Search for the cell housing the specified text and yield its (x, y) center coordinate. 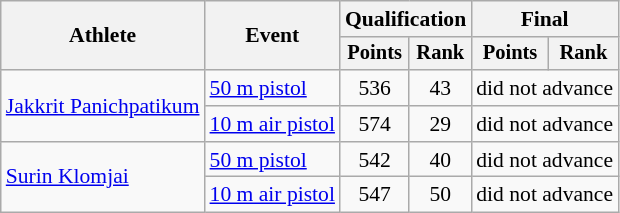
574 (374, 124)
40 (440, 160)
Event (272, 36)
542 (374, 160)
547 (374, 195)
Surin Klomjai (103, 178)
29 (440, 124)
Final (544, 19)
Qualification (406, 19)
536 (374, 88)
43 (440, 88)
Jakkrit Panichpatikum (103, 106)
50 (440, 195)
Athlete (103, 36)
